Locate the cell with the specified text and output its (x, y) center coordinate. 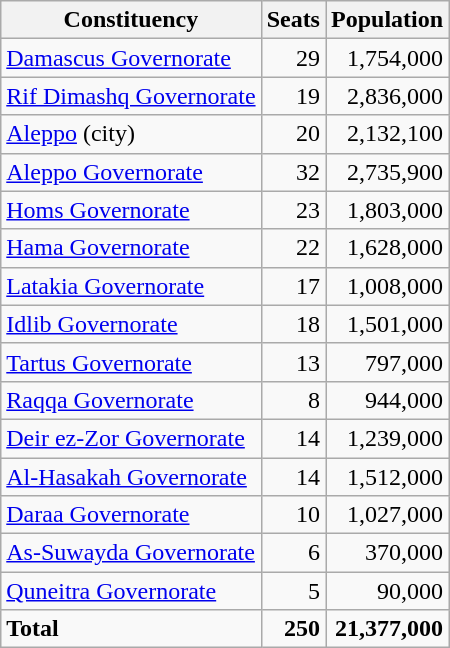
250 (293, 629)
8 (293, 400)
Idlib Governorate (131, 324)
18 (293, 324)
797,000 (388, 362)
17 (293, 286)
1,239,000 (388, 438)
1,501,000 (388, 324)
Raqqa Governorate (131, 400)
Tartus Governorate (131, 362)
2,836,000 (388, 96)
29 (293, 58)
As-Suwayda Governorate (131, 553)
13 (293, 362)
Latakia Governorate (131, 286)
6 (293, 553)
22 (293, 248)
2,132,100 (388, 134)
Rif Dimashq Governorate (131, 96)
32 (293, 172)
1,008,000 (388, 286)
1,027,000 (388, 515)
23 (293, 210)
944,000 (388, 400)
Damascus Governorate (131, 58)
90,000 (388, 591)
Daraa Governorate (131, 515)
19 (293, 96)
Deir ez-Zor Governorate (131, 438)
2,735,900 (388, 172)
21,377,000 (388, 629)
20 (293, 134)
Aleppo (city) (131, 134)
5 (293, 591)
Population (388, 20)
Total (131, 629)
Hama Governorate (131, 248)
370,000 (388, 553)
Constituency (131, 20)
10 (293, 515)
Aleppo Governorate (131, 172)
Homs Governorate (131, 210)
Seats (293, 20)
Quneitra Governorate (131, 591)
1,512,000 (388, 477)
Al-Hasakah Governorate (131, 477)
1,628,000 (388, 248)
1,754,000 (388, 58)
1,803,000 (388, 210)
